Provide the [X, Y] coordinate of the cell's center where the given text is located.  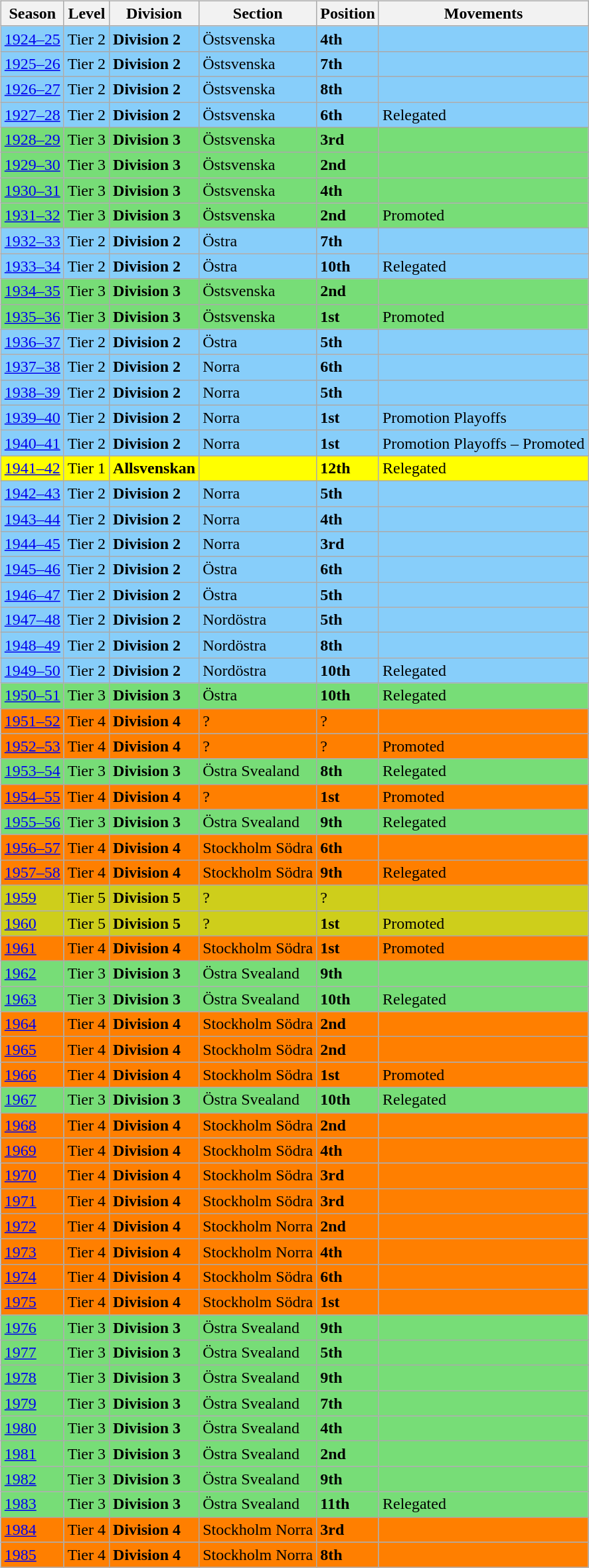
1959 [32, 898]
Position [348, 13]
1975 [32, 1302]
1937–38 [32, 367]
1931–32 [32, 216]
1974 [32, 1277]
Season [32, 13]
1930–31 [32, 191]
1949–50 [32, 670]
1946–47 [32, 595]
1951–52 [32, 721]
1966 [32, 1075]
Promotion Playoffs [483, 418]
1948–49 [32, 645]
1944–45 [32, 544]
Level [86, 13]
1976 [32, 1327]
1973 [32, 1251]
1970 [32, 1176]
1932–33 [32, 241]
1925–26 [32, 64]
1964 [32, 1024]
1985 [32, 1555]
1963 [32, 999]
Division [154, 13]
1979 [32, 1403]
1940–41 [32, 443]
1936–37 [32, 342]
1977 [32, 1353]
1942–43 [32, 493]
1967 [32, 1100]
1947–48 [32, 620]
1983 [32, 1504]
1939–40 [32, 418]
12th [348, 468]
Section [258, 13]
1927–28 [32, 115]
1962 [32, 974]
1956–57 [32, 847]
1982 [32, 1479]
1934–35 [32, 291]
1980 [32, 1429]
1945–46 [32, 570]
1961 [32, 949]
1957–58 [32, 872]
1955–56 [32, 822]
1969 [32, 1150]
1981 [32, 1454]
1972 [32, 1226]
1953–54 [32, 771]
Movements [483, 13]
1943–44 [32, 518]
1971 [32, 1201]
1968 [32, 1125]
1926–27 [32, 89]
1928–29 [32, 140]
1984 [32, 1529]
Promotion Playoffs – Promoted [483, 443]
1938–39 [32, 392]
1941–42 [32, 468]
1933–34 [32, 266]
1954–55 [32, 797]
1960 [32, 923]
1935–36 [32, 317]
1952–53 [32, 746]
Allsvenskan [154, 468]
1950–51 [32, 696]
1965 [32, 1050]
11th [348, 1504]
1929–30 [32, 165]
1924–25 [32, 39]
Tier 1 [86, 468]
1978 [32, 1378]
